Extract the (x, y) coordinate from the center of the cell holding the provided text.  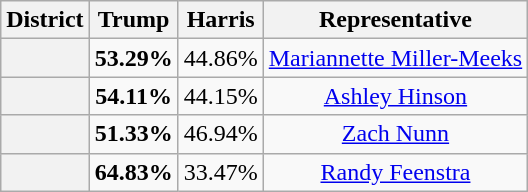
54.11% (134, 96)
33.47% (220, 172)
Trump (134, 20)
Zach Nunn (395, 134)
46.94% (220, 134)
64.83% (134, 172)
44.86% (220, 58)
44.15% (220, 96)
Ashley Hinson (395, 96)
District (45, 20)
51.33% (134, 134)
Randy Feenstra (395, 172)
Mariannette Miller-Meeks (395, 58)
Representative (395, 20)
53.29% (134, 58)
Harris (220, 20)
